Extract the [x, y] coordinate from the center of the cell holding the provided text.  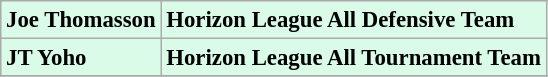
Joe Thomasson [81, 20]
JT Yoho [81, 58]
Horizon League All Defensive Team [354, 20]
Horizon League All Tournament Team [354, 58]
